Determine the (X, Y) coordinate at the center of the cell enclosing the given text.  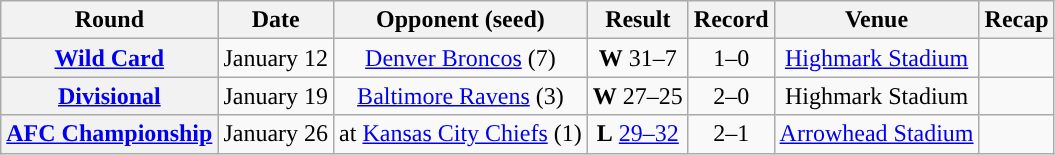
Round (110, 20)
W 27–25 (638, 96)
Result (638, 20)
January 26 (276, 134)
Denver Broncos (7) (461, 58)
L 29–32 (638, 134)
January 19 (276, 96)
AFC Championship (110, 134)
at Kansas City Chiefs (1) (461, 134)
2–0 (731, 96)
1–0 (731, 58)
January 12 (276, 58)
Arrowhead Stadium (876, 134)
W 31–7 (638, 58)
Wild Card (110, 58)
Venue (876, 20)
Date (276, 20)
Baltimore Ravens (3) (461, 96)
Recap (1016, 20)
Divisional (110, 96)
Opponent (seed) (461, 20)
2–1 (731, 134)
Record (731, 20)
